Scan for the cell matching the given text and deliver its [X, Y] coordinate at center. 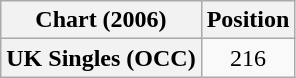
UK Singles (OCC) [101, 58]
Position [248, 20]
216 [248, 58]
Chart (2006) [101, 20]
